Find where the given text appears and provide that cell's center as (X, Y) coordinate. 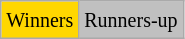
Winners (40, 20)
Runners-up (131, 20)
